Locate the cell with the specified text and output its (X, Y) center coordinate. 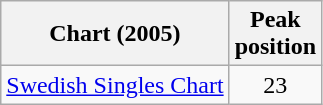
Peakposition (275, 34)
Swedish Singles Chart (115, 85)
23 (275, 85)
Chart (2005) (115, 34)
